Scan for the cell matching the given text and deliver its [X, Y] coordinate at center. 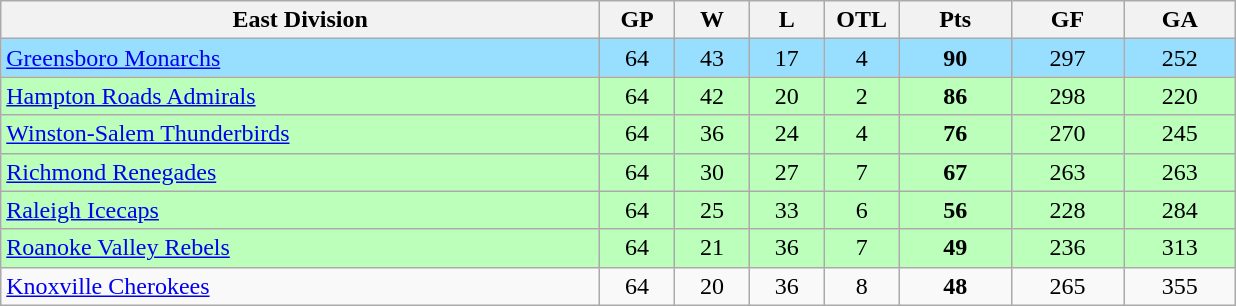
6 [862, 210]
86 [955, 96]
42 [712, 96]
Knoxville Cherokees [300, 286]
236 [1067, 248]
49 [955, 248]
24 [786, 134]
17 [786, 58]
43 [712, 58]
252 [1180, 58]
48 [955, 286]
East Division [300, 20]
21 [712, 248]
GF [1067, 20]
56 [955, 210]
GA [1180, 20]
Pts [955, 20]
67 [955, 172]
297 [1067, 58]
90 [955, 58]
245 [1180, 134]
OTL [862, 20]
Winston-Salem Thunderbirds [300, 134]
298 [1067, 96]
355 [1180, 286]
Richmond Renegades [300, 172]
30 [712, 172]
313 [1180, 248]
Hampton Roads Admirals [300, 96]
76 [955, 134]
25 [712, 210]
265 [1067, 286]
Greensboro Monarchs [300, 58]
284 [1180, 210]
W [712, 20]
2 [862, 96]
Roanoke Valley Rebels [300, 248]
228 [1067, 210]
GP [638, 20]
33 [786, 210]
27 [786, 172]
270 [1067, 134]
8 [862, 286]
L [786, 20]
220 [1180, 96]
Raleigh Icecaps [300, 210]
